Output the (X, Y) coordinate of the center of the cell containing the given text.  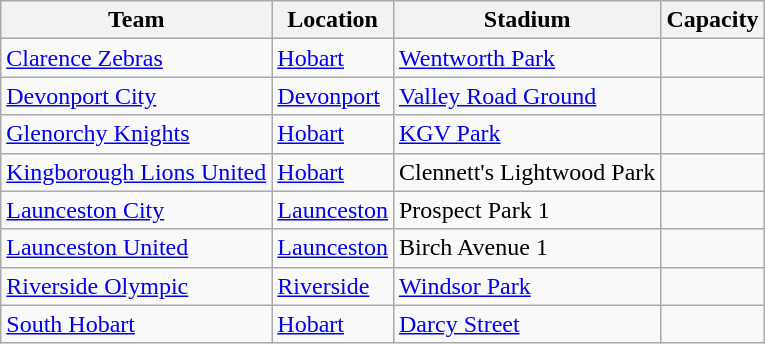
Kingborough Lions United (136, 172)
Devonport (333, 96)
Location (333, 20)
Darcy Street (526, 324)
Riverside (333, 286)
Riverside Olympic (136, 286)
Capacity (712, 20)
KGV Park (526, 134)
Prospect Park 1 (526, 210)
Birch Avenue 1 (526, 248)
Stadium (526, 20)
Launceston City (136, 210)
Team (136, 20)
Glenorchy Knights (136, 134)
Clennett's Lightwood Park (526, 172)
Devonport City (136, 96)
Launceston United (136, 248)
Clarence Zebras (136, 58)
Valley Road Ground (526, 96)
Windsor Park (526, 286)
Wentworth Park (526, 58)
South Hobart (136, 324)
